Find where the given text appears and provide that cell's center as (X, Y) coordinate. 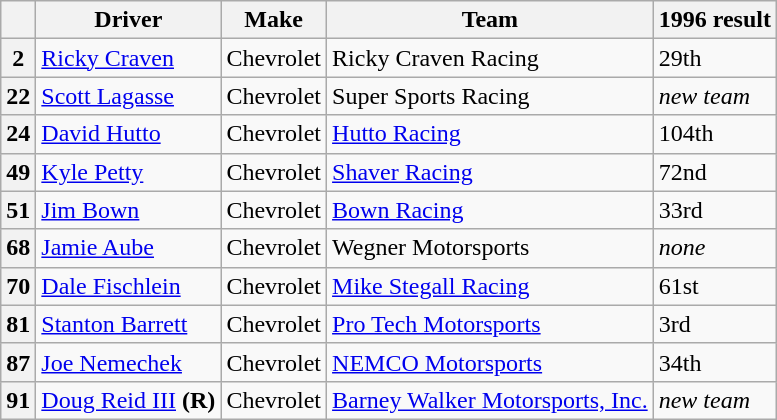
none (714, 248)
51 (18, 210)
29th (714, 58)
Joe Nemechek (128, 362)
1996 result (714, 20)
Mike Stegall Racing (490, 286)
Super Sports Racing (490, 96)
Make (274, 20)
87 (18, 362)
Scott Lagasse (128, 96)
NEMCO Motorsports (490, 362)
33rd (714, 210)
Ricky Craven (128, 58)
Barney Walker Motorsports, Inc. (490, 400)
Ricky Craven Racing (490, 58)
Pro Tech Motorsports (490, 324)
3rd (714, 324)
Shaver Racing (490, 172)
61st (714, 286)
34th (714, 362)
Hutto Racing (490, 134)
Jamie Aube (128, 248)
Driver (128, 20)
Dale Fischlein (128, 286)
Kyle Petty (128, 172)
Wegner Motorsports (490, 248)
Bown Racing (490, 210)
Doug Reid III (R) (128, 400)
70 (18, 286)
Team (490, 20)
22 (18, 96)
Stanton Barrett (128, 324)
2 (18, 58)
68 (18, 248)
104th (714, 134)
81 (18, 324)
91 (18, 400)
24 (18, 134)
49 (18, 172)
72nd (714, 172)
David Hutto (128, 134)
Jim Bown (128, 210)
